Return the [x, y] coordinate for the center point of the cell that contains the specified text.  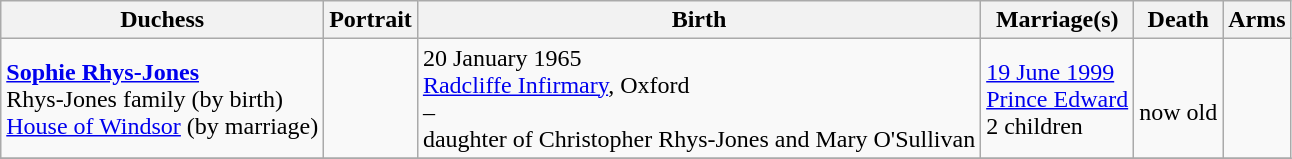
20 January 1965Radcliffe Infirmary, Oxford–daughter of Christopher Rhys-Jones and Mary O'Sullivan [698, 98]
now old [1178, 98]
Arms [1257, 20]
Marriage(s) [1058, 20]
19 June 1999Prince Edward 2 children [1058, 98]
Sophie Rhys-JonesRhys-Jones family (by birth)House of Windsor (by marriage) [162, 98]
Death [1178, 20]
Portrait [371, 20]
Duchess [162, 20]
Birth [698, 20]
